Determine the (x, y) coordinate at the center of the cell enclosing the given text.  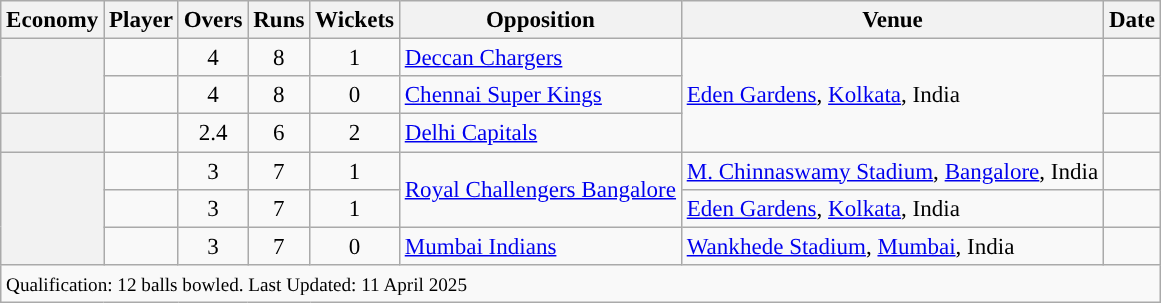
Qualification: 12 balls bowled. Last Updated: 11 April 2025 (581, 284)
2 (355, 133)
Chennai Super Kings (540, 95)
Economy (52, 20)
Date (1132, 20)
Player (142, 20)
Royal Challengers Bangalore (540, 190)
6 (279, 133)
M. Chinnaswamy Stadium, Bangalore, India (892, 171)
Deccan Chargers (540, 58)
Mumbai Indians (540, 246)
Opposition (540, 20)
Delhi Capitals (540, 133)
Wankhede Stadium, Mumbai, India (892, 246)
2.4 (213, 133)
Overs (213, 20)
Venue (892, 20)
Runs (279, 20)
Wickets (355, 20)
